Identify which cell holds the provided text, then report its (x, y) central coordinate. 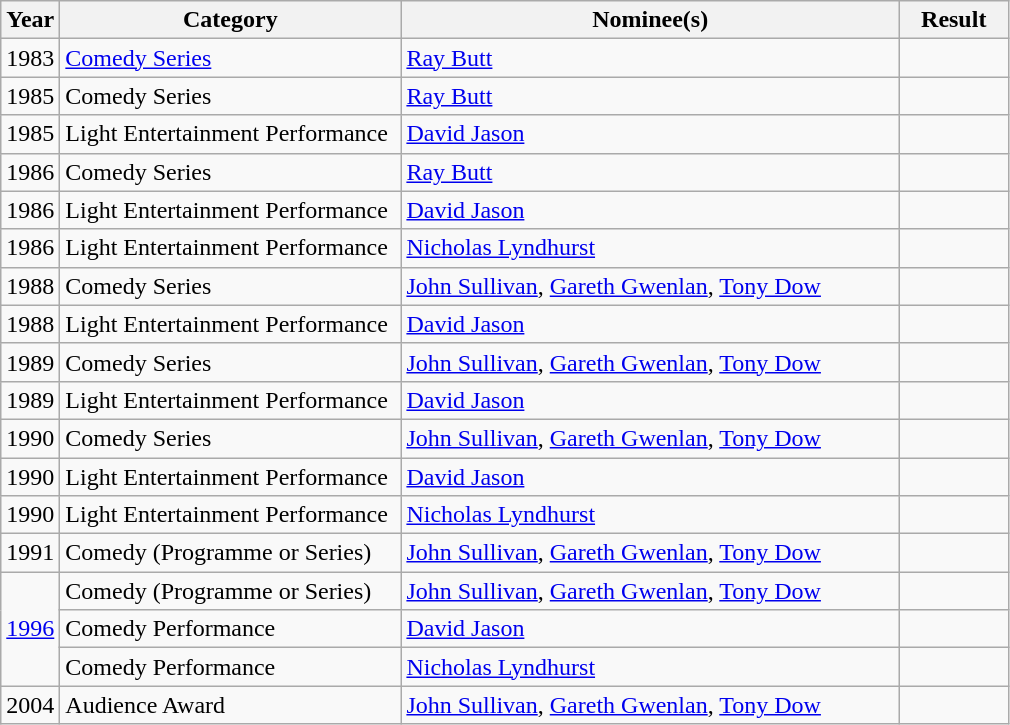
Year (30, 20)
2004 (30, 705)
1991 (30, 553)
Category (230, 20)
1983 (30, 58)
Nominee(s) (650, 20)
Result (954, 20)
1996 (30, 629)
Audience Award (230, 705)
